Output the [x, y] coordinate of the center of the cell containing the given text.  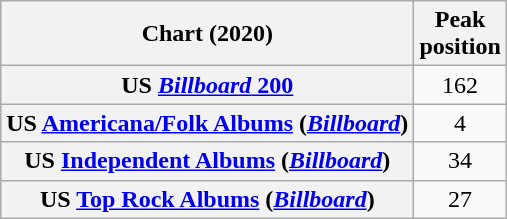
Chart (2020) [208, 34]
US Independent Albums (Billboard) [208, 161]
4 [460, 123]
US Top Rock Albums (Billboard) [208, 199]
Peakposition [460, 34]
US Billboard 200 [208, 85]
162 [460, 85]
27 [460, 199]
34 [460, 161]
US Americana/Folk Albums (Billboard) [208, 123]
